Identify which cell holds the provided text, then report its [x, y] central coordinate. 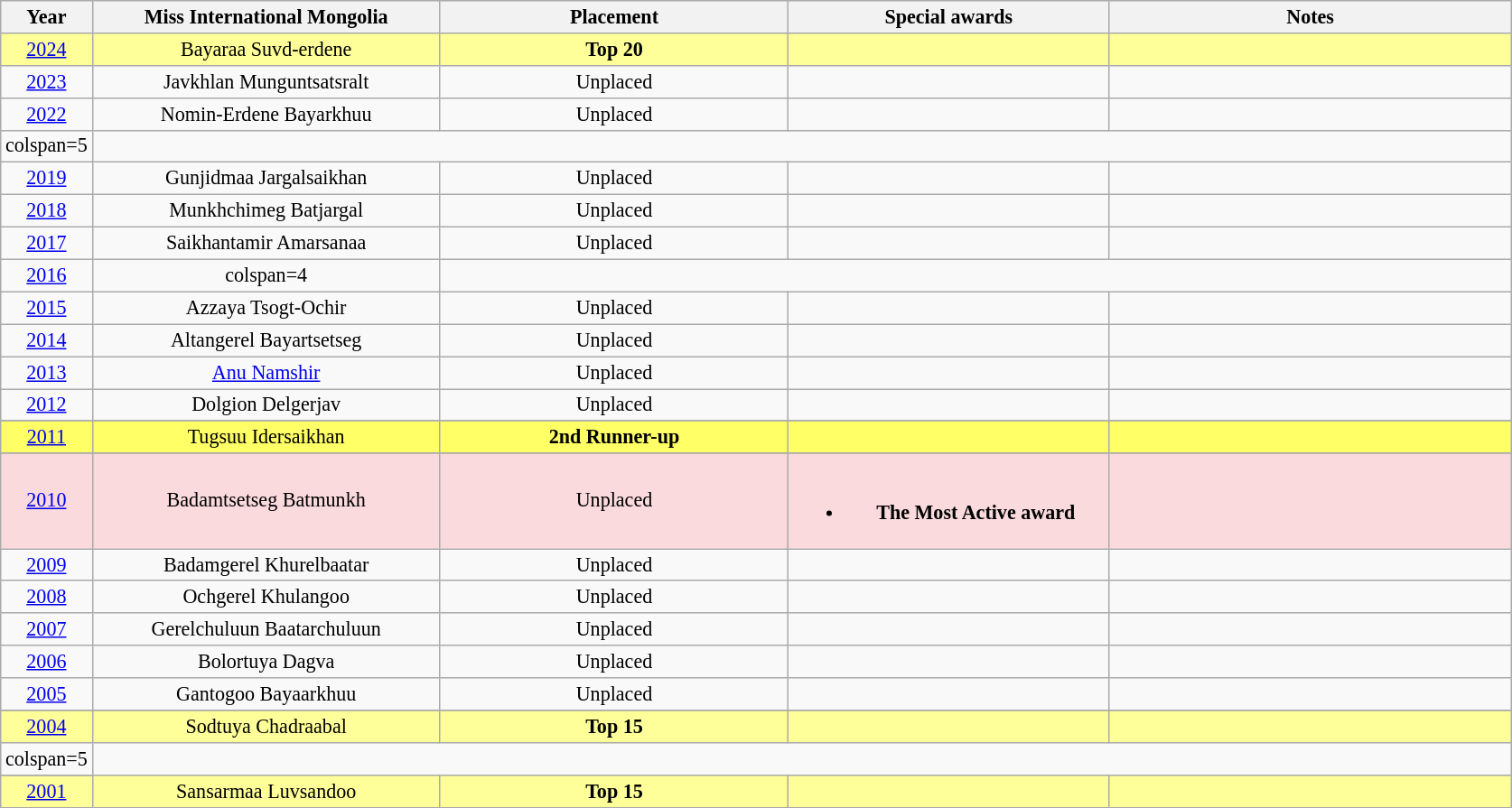
Dolgion Delgerjav [266, 404]
Top 20 [614, 49]
2004 [47, 726]
Bayaraa Suvd-erdene [266, 49]
Azzaya Tsogt-Ochir [266, 308]
Saikhantamir Amarsanaa [266, 243]
Sansarmaa Luvsandoo [266, 791]
2024 [47, 49]
Sodtuya Chadraabal [266, 726]
Tugsuu Idersaikhan [266, 437]
Gerelchuluun Baatarchuluun [266, 629]
Gunjidmaa Jargalsaikhan [266, 179]
2012 [47, 404]
2011 [47, 437]
The Most Active award [948, 500]
2007 [47, 629]
2005 [47, 694]
Bolortuya Dagva [266, 662]
2010 [47, 500]
2016 [47, 275]
2nd Runner-up [614, 437]
2009 [47, 564]
Anu Namshir [266, 372]
colspan=4 [266, 275]
2023 [47, 81]
2008 [47, 597]
2018 [47, 210]
Ochgerel Khulangoo [266, 597]
Year [47, 16]
2015 [47, 308]
Notes [1310, 16]
Munkhchimeg Batjargal [266, 210]
Gantogoo Bayaarkhuu [266, 694]
2022 [47, 114]
Miss International Mongolia [266, 16]
Special awards [948, 16]
Altangerel Bayartsetseg [266, 340]
2014 [47, 340]
2006 [47, 662]
2019 [47, 179]
2013 [47, 372]
Placement [614, 16]
Nomin-Erdene Bayarkhuu [266, 114]
Badamgerel Khurelbaatar [266, 564]
Badamtsetseg Batmunkh [266, 500]
Javkhlan Munguntsatsralt [266, 81]
2017 [47, 243]
2001 [47, 791]
